Scan for the cell matching the given text and deliver its [X, Y] coordinate at center. 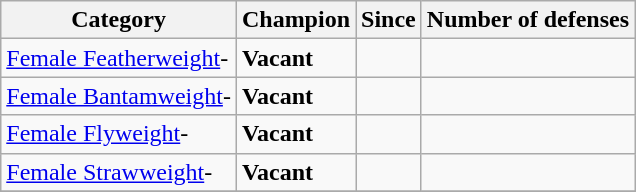
Female Featherweight- [119, 58]
Female Flyweight- [119, 134]
Champion [296, 20]
Category [119, 20]
Number of defenses [528, 20]
Female Bantamweight- [119, 96]
Female Strawweight- [119, 172]
Since [389, 20]
